From the cell containing the given text, extract its center point as [X, Y] coordinate. 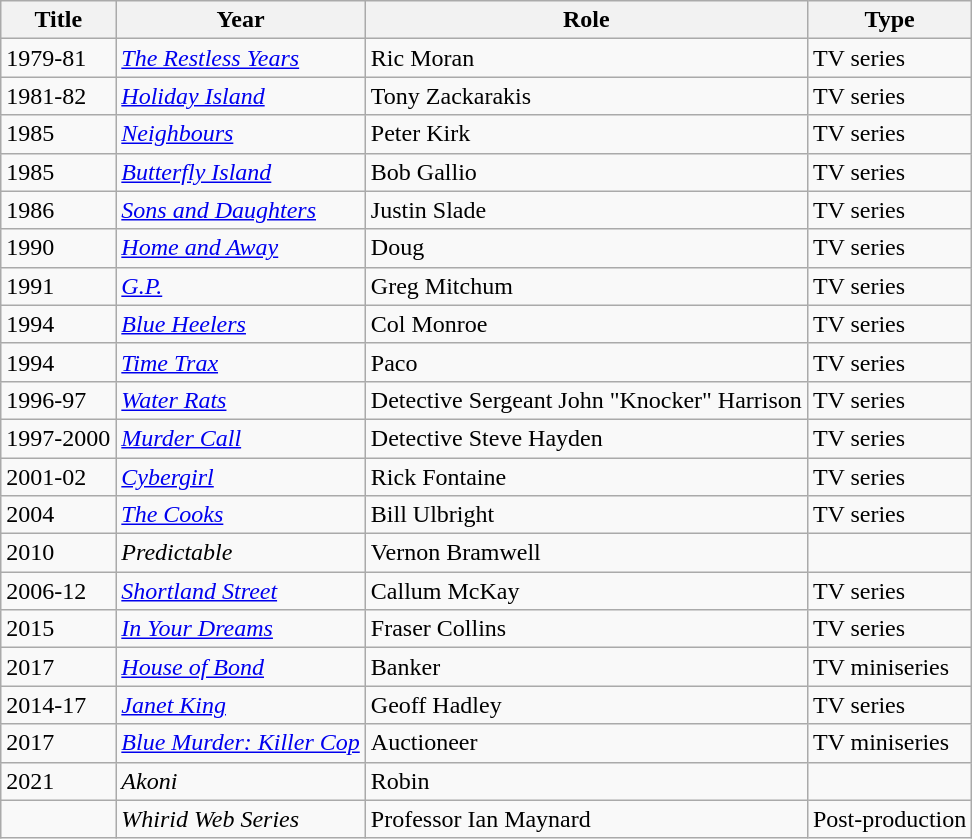
Whirid Web Series [240, 819]
Role [586, 20]
Banker [586, 667]
2006-12 [58, 591]
2015 [58, 629]
Cybergirl [240, 477]
Akoni [240, 781]
Justin Slade [586, 210]
The Restless Years [240, 58]
Tony Zackarakis [586, 96]
Callum McKay [586, 591]
Paco [586, 362]
Ric Moran [586, 58]
G.P. [240, 286]
Blue Murder: Killer Cop [240, 743]
Detective Sergeant John "Knocker" Harrison [586, 400]
Title [58, 20]
Post-production [889, 819]
The Cooks [240, 515]
1990 [58, 248]
Water Rats [240, 400]
House of Bond [240, 667]
1986 [58, 210]
Fraser Collins [586, 629]
Rick Fontaine [586, 477]
Neighbours [240, 134]
Sons and Daughters [240, 210]
1991 [58, 286]
Year [240, 20]
Greg Mitchum [586, 286]
Time Trax [240, 362]
Bill Ulbright [586, 515]
1997-2000 [58, 438]
Type [889, 20]
Shortland Street [240, 591]
Detective Steve Hayden [586, 438]
2014-17 [58, 705]
Geoff Hadley [586, 705]
2004 [58, 515]
1979-81 [58, 58]
Vernon Bramwell [586, 553]
2010 [58, 553]
In Your Dreams [240, 629]
Doug [586, 248]
Butterfly Island [240, 172]
Bob Gallio [586, 172]
Professor Ian Maynard [586, 819]
1996-97 [58, 400]
Peter Kirk [586, 134]
Blue Heelers [240, 324]
Col Monroe [586, 324]
Holiday Island [240, 96]
Robin [586, 781]
1981-82 [58, 96]
Predictable [240, 553]
2021 [58, 781]
Home and Away [240, 248]
2001-02 [58, 477]
Auctioneer [586, 743]
Janet King [240, 705]
Murder Call [240, 438]
